Determine the (X, Y) coordinate at the center of the cell enclosing the given text.  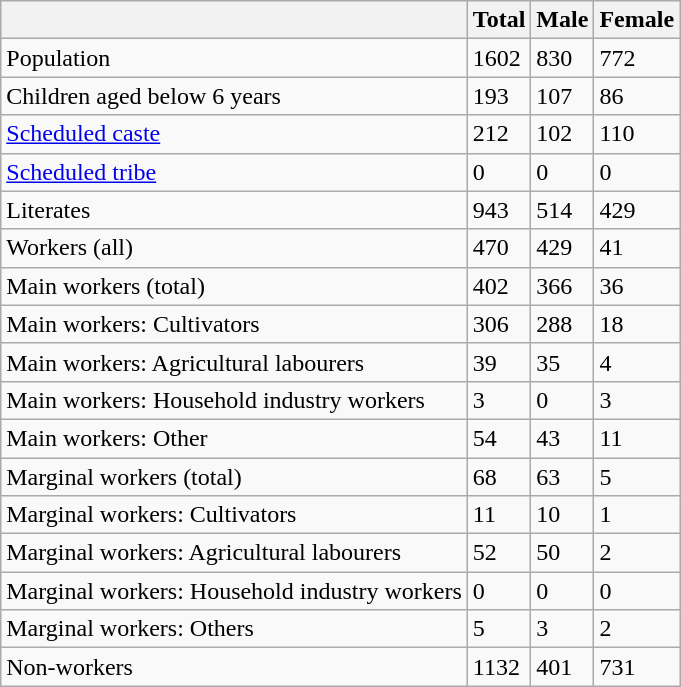
514 (562, 210)
107 (562, 96)
Marginal workers: Others (234, 629)
402 (499, 286)
731 (637, 667)
Main workers: Cultivators (234, 324)
Marginal workers: Household industry workers (234, 591)
86 (637, 96)
830 (562, 58)
63 (562, 477)
470 (499, 248)
Non-workers (234, 667)
Marginal workers (total) (234, 477)
35 (562, 362)
212 (499, 134)
Workers (all) (234, 248)
Scheduled caste (234, 134)
68 (499, 477)
366 (562, 286)
Scheduled tribe (234, 172)
52 (499, 553)
41 (637, 248)
50 (562, 553)
10 (562, 515)
Main workers (total) (234, 286)
401 (562, 667)
1602 (499, 58)
Children aged below 6 years (234, 96)
4 (637, 362)
Marginal workers: Agricultural labourers (234, 553)
Main workers: Other (234, 438)
Total (499, 20)
Female (637, 20)
43 (562, 438)
772 (637, 58)
193 (499, 96)
943 (499, 210)
39 (499, 362)
Main workers: Household industry workers (234, 400)
Literates (234, 210)
306 (499, 324)
54 (499, 438)
1 (637, 515)
102 (562, 134)
288 (562, 324)
36 (637, 286)
1132 (499, 667)
Population (234, 58)
110 (637, 134)
Main workers: Agricultural labourers (234, 362)
Male (562, 20)
18 (637, 324)
Marginal workers: Cultivators (234, 515)
